Search for the cell housing the specified text and yield its (X, Y) center coordinate. 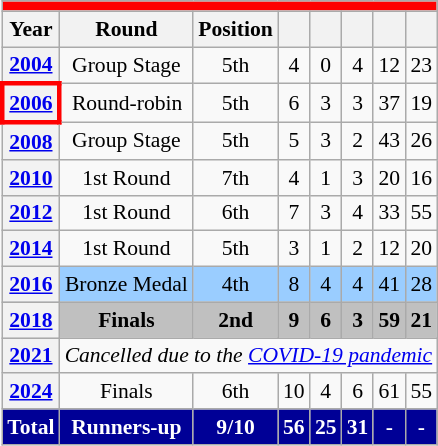
0 (326, 66)
7 (294, 213)
2024 (30, 392)
2018 (30, 320)
4th (236, 285)
8 (294, 285)
Round-robin (127, 104)
37 (389, 104)
2006 (30, 104)
Total (30, 427)
2014 (30, 249)
33 (389, 213)
41 (389, 285)
2010 (30, 178)
31 (358, 427)
Year (30, 29)
2004 (30, 66)
2008 (30, 142)
Bronze Medal (127, 285)
61 (389, 392)
9 (294, 320)
Runners-up (127, 427)
2nd (236, 320)
Cancelled due to the COVID-19 pandemic (249, 356)
43 (389, 142)
2016 (30, 285)
19 (421, 104)
28 (421, 285)
25 (326, 427)
26 (421, 142)
Position (236, 29)
5 (294, 142)
16 (421, 178)
59 (389, 320)
56 (294, 427)
9/10 (236, 427)
23 (421, 66)
Round (127, 29)
10 (294, 392)
2012 (30, 213)
21 (421, 320)
2021 (30, 356)
7th (236, 178)
